Scan for the cell matching the given text and deliver its [x, y] coordinate at center. 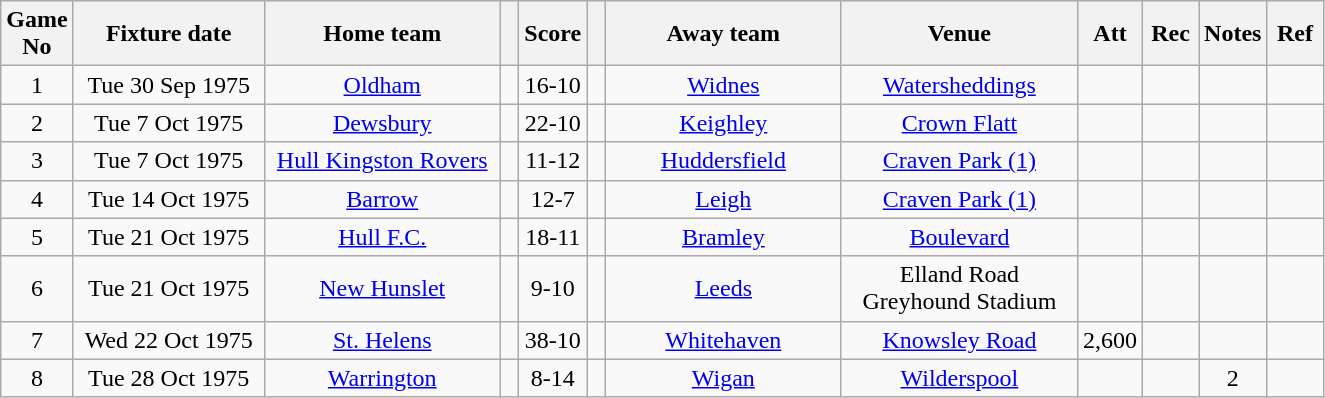
Att [1110, 34]
9-10 [553, 288]
6 [37, 288]
Tue 30 Sep 1975 [168, 85]
Game No [37, 34]
22-10 [553, 123]
Dewsbury [382, 123]
Rec [1171, 34]
Leeds [723, 288]
11-12 [553, 161]
Elland Road Greyhound Stadium [959, 288]
Widnes [723, 85]
7 [37, 340]
5 [37, 237]
Notes [1233, 34]
Tue 14 Oct 1975 [168, 199]
18-11 [553, 237]
Hull Kingston Rovers [382, 161]
Oldham [382, 85]
Venue [959, 34]
Wilderspool [959, 378]
St. Helens [382, 340]
Wigan [723, 378]
Tue 28 Oct 1975 [168, 378]
3 [37, 161]
8 [37, 378]
1 [37, 85]
Barrow [382, 199]
Keighley [723, 123]
Whitehaven [723, 340]
New Hunslet [382, 288]
12-7 [553, 199]
Home team [382, 34]
38-10 [553, 340]
Ref [1295, 34]
Huddersfield [723, 161]
Knowsley Road [959, 340]
Boulevard [959, 237]
Fixture date [168, 34]
2,600 [1110, 340]
Crown Flatt [959, 123]
4 [37, 199]
Away team [723, 34]
16-10 [553, 85]
Leigh [723, 199]
Score [553, 34]
Warrington [382, 378]
8-14 [553, 378]
Bramley [723, 237]
Wed 22 Oct 1975 [168, 340]
Watersheddings [959, 85]
Hull F.C. [382, 237]
